Extract the [X, Y] coordinate from the center of the cell holding the provided text.  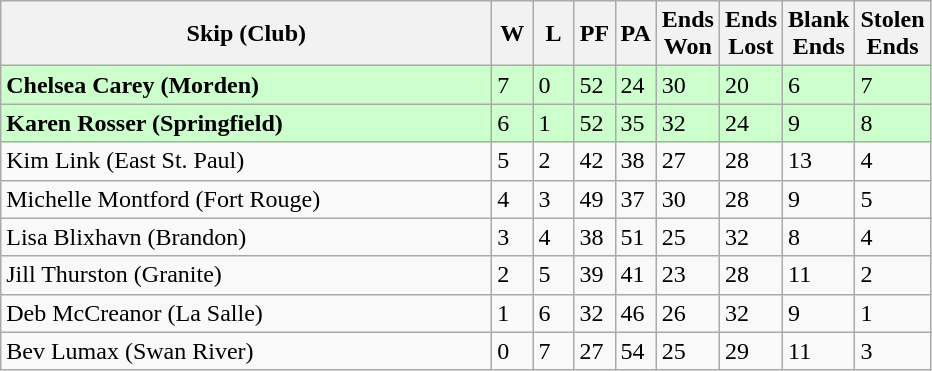
41 [636, 275]
Skip (Club) [246, 34]
37 [636, 199]
20 [750, 85]
35 [636, 123]
L [554, 34]
29 [750, 351]
46 [636, 313]
Michelle Montford (Fort Rouge) [246, 199]
23 [688, 275]
49 [594, 199]
PA [636, 34]
51 [636, 237]
Kim Link (East St. Paul) [246, 161]
Chelsea Carey (Morden) [246, 85]
PF [594, 34]
Karen Rosser (Springfield) [246, 123]
26 [688, 313]
Ends Lost [750, 34]
54 [636, 351]
Jill Thurston (Granite) [246, 275]
13 [819, 161]
Bev Lumax (Swan River) [246, 351]
39 [594, 275]
42 [594, 161]
Stolen Ends [892, 34]
W [512, 34]
Deb McCreanor (La Salle) [246, 313]
Lisa Blixhavn (Brandon) [246, 237]
Ends Won [688, 34]
Blank Ends [819, 34]
